Detect which cell encompasses the target text, then output its [X, Y] center coordinate. 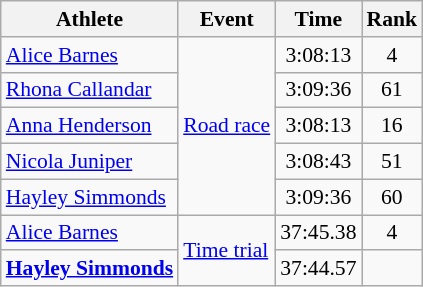
60 [392, 197]
Anna Henderson [90, 126]
Athlete [90, 19]
16 [392, 126]
Nicola Juniper [90, 162]
Time [318, 19]
61 [392, 90]
Rank [392, 19]
Road race [226, 126]
Time trial [226, 250]
51 [392, 162]
37:44.57 [318, 269]
Rhona Callandar [90, 90]
37:45.38 [318, 233]
Event [226, 19]
3:08:43 [318, 162]
